Locate the cell with the specified text and output its (x, y) center coordinate. 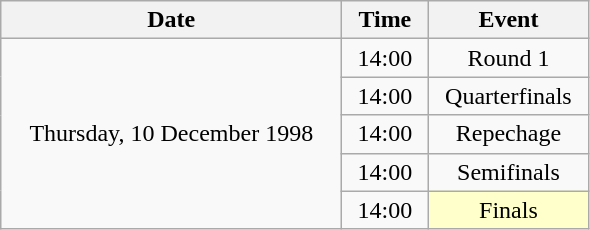
Event (508, 20)
Round 1 (508, 58)
Date (172, 20)
Semifinals (508, 172)
Thursday, 10 December 1998 (172, 134)
Repechage (508, 134)
Time (385, 20)
Quarterfinals (508, 96)
Finals (508, 210)
